Scan for the cell matching the given text and deliver its [X, Y] coordinate at center. 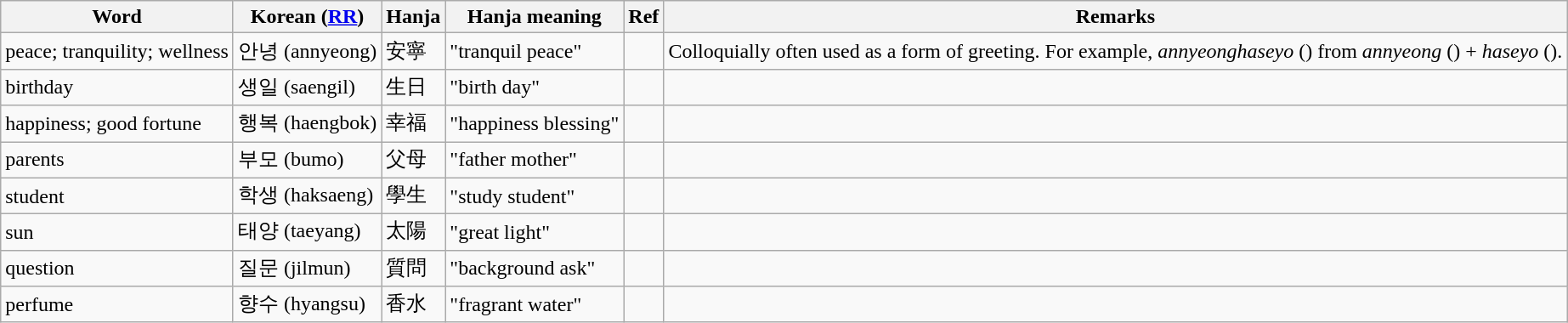
"happiness blessing" [535, 124]
행복 (haengbok) [307, 124]
"fragrant water" [535, 304]
Remarks [1115, 17]
學生 [413, 195]
부모 (bumo) [307, 160]
質問 [413, 269]
perfume [117, 304]
향수 (hyangsu) [307, 304]
"tranquil peace" [535, 51]
"great light" [535, 233]
birthday [117, 87]
生日 [413, 87]
幸福 [413, 124]
Word [117, 17]
question [117, 269]
질문 (jilmun) [307, 269]
student [117, 195]
"birth day" [535, 87]
太陽 [413, 233]
안녕 (annyeong) [307, 51]
Ref [644, 17]
학생 (haksaeng) [307, 195]
happiness; good fortune [117, 124]
Colloquially often used as a form of greeting. For example, annyeonghaseyo () from annyeong () + haseyo (). [1115, 51]
Hanja meaning [535, 17]
香水 [413, 304]
parents [117, 160]
태양 (taeyang) [307, 233]
sun [117, 233]
"study student" [535, 195]
Hanja [413, 17]
생일 (saengil) [307, 87]
"father mother" [535, 160]
"background ask" [535, 269]
peace; tranquility; wellness [117, 51]
Korean (RR) [307, 17]
父母 [413, 160]
安寧 [413, 51]
